Determine the (x, y) coordinate at the center of the cell enclosing the given text.  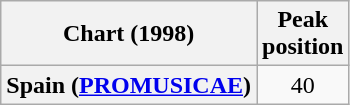
40 (303, 85)
Peakposition (303, 34)
Spain (PROMUSICAE) (129, 85)
Chart (1998) (129, 34)
